Search for the cell housing the specified text and yield its [X, Y] center coordinate. 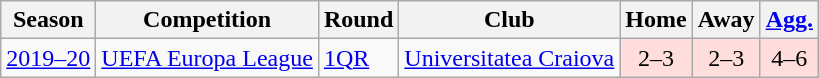
Season [48, 20]
Away [726, 20]
UEFA Europa League [208, 58]
2019–20 [48, 58]
Round [358, 20]
4–6 [789, 58]
Home [656, 20]
Agg. [789, 20]
Universitatea Craiova [510, 58]
Competition [208, 20]
1QR [358, 58]
Club [510, 20]
